Return [x, y] of the center of cell containing provided text 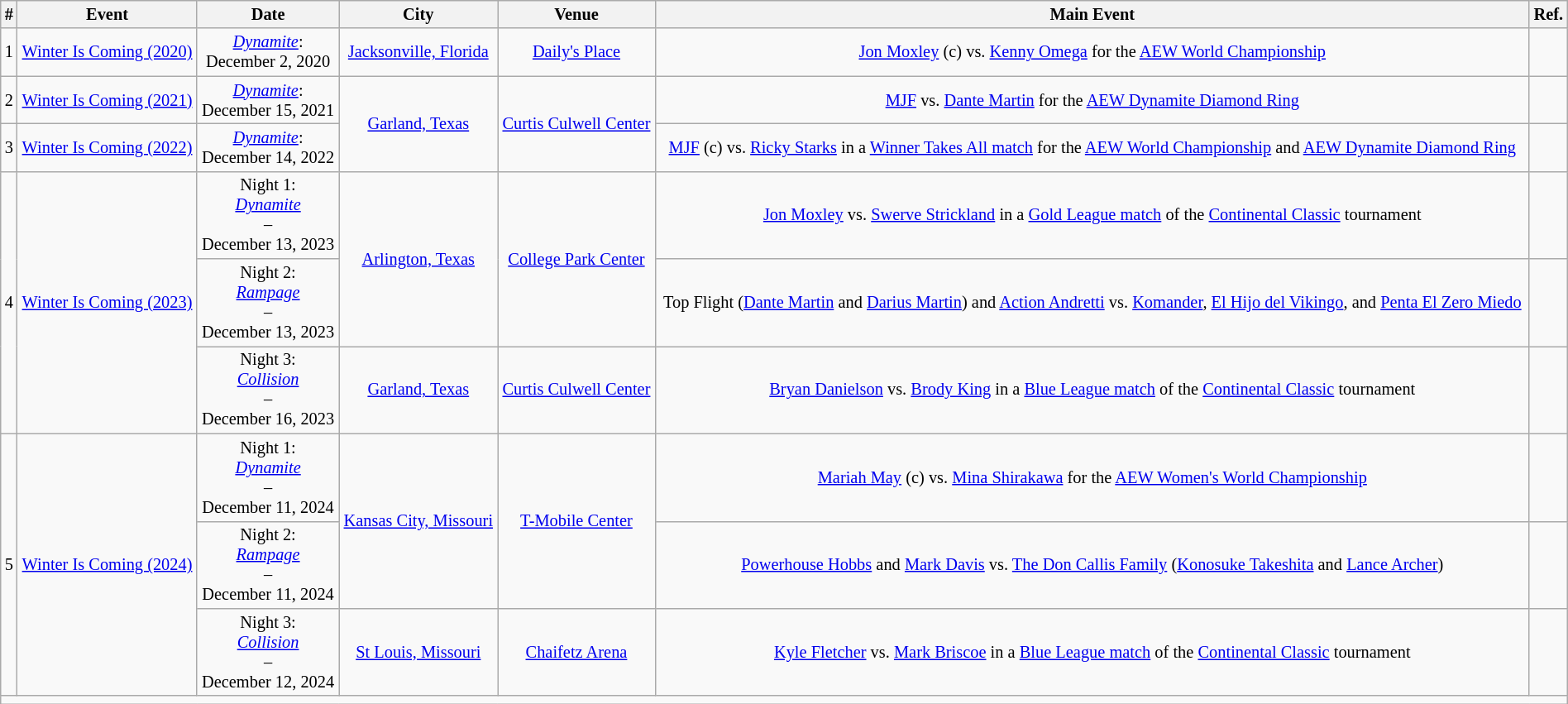
Kyle Fletcher vs. Mark Briscoe in a Blue League match of the Continental Classic tournament [1092, 652]
Night 3:Collision–December 16, 2023 [268, 390]
3 [9, 147]
Dynamite:December 14, 2022 [268, 147]
Date [268, 14]
Night 2:Rampage–December 13, 2023 [268, 303]
T-Mobile Center [576, 521]
Main Event [1092, 14]
MJF (c) vs. Ricky Starks in a Winner Takes All match for the AEW World Championship and AEW Dynamite Diamond Ring [1092, 147]
Powerhouse Hobbs and Mark Davis vs. The Don Callis Family (Konosuke Takeshita and Lance Archer) [1092, 565]
College Park Center [576, 258]
Winter Is Coming (2023) [108, 303]
Winter Is Coming (2024) [108, 564]
Event [108, 14]
1 [9, 52]
Top Flight (Dante Martin and Darius Martin) and Action Andretti vs. Komander, El Hijo del Vikingo, and Penta El Zero Miedo [1092, 303]
Night 3:Collision–December 12, 2024 [268, 652]
City [418, 14]
Daily's Place [576, 52]
Arlington, Texas [418, 258]
Kansas City, Missouri [418, 521]
Winter Is Coming (2022) [108, 147]
2 [9, 100]
Bryan Danielson vs. Brody King in a Blue League match of the Continental Classic tournament [1092, 390]
Mariah May (c) vs. Mina Shirakawa for the AEW Women's World Championship [1092, 477]
Winter Is Coming (2021) [108, 100]
Night 2:Rampage–December 11, 2024 [268, 565]
Dynamite:December 2, 2020 [268, 52]
5 [9, 564]
Ref. [1548, 14]
Winter Is Coming (2020) [108, 52]
Jon Moxley (c) vs. Kenny Omega for the AEW World Championship [1092, 52]
# [9, 14]
Venue [576, 14]
4 [9, 303]
Night 1:Dynamite–December 13, 2023 [268, 215]
Night 1:Dynamite–December 11, 2024 [268, 477]
St Louis, Missouri [418, 652]
Jacksonville, Florida [418, 52]
Jon Moxley vs. Swerve Strickland in a Gold League match of the Continental Classic tournament [1092, 215]
MJF vs. Dante Martin for the AEW Dynamite Diamond Ring [1092, 100]
Chaifetz Arena [576, 652]
Dynamite:December 15, 2021 [268, 100]
